For the text-containing cell, return its midpoint in [x, y] coordinate format. 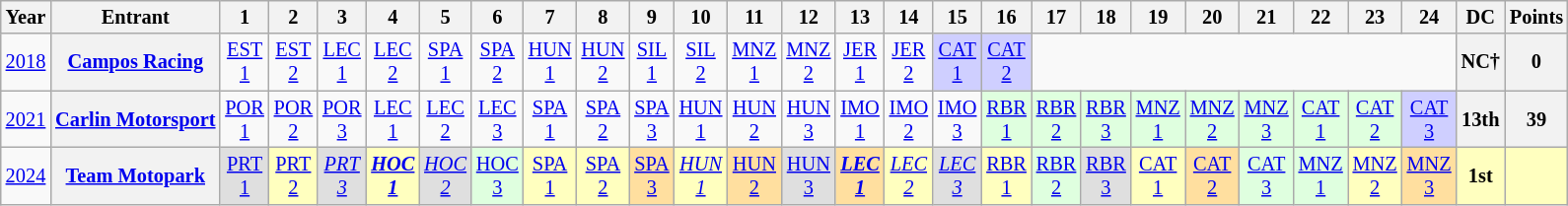
13th [1481, 119]
17 [1056, 17]
11 [753, 17]
2018 [26, 62]
20 [1213, 17]
12 [809, 17]
2 [294, 17]
5 [446, 17]
6 [497, 17]
10 [701, 17]
1 [245, 17]
Team Motopark [135, 175]
EST1 [245, 62]
PRT2 [294, 175]
HOC2 [446, 175]
EST2 [294, 62]
IMO2 [909, 119]
24 [1430, 17]
19 [1158, 17]
Entrant [135, 17]
14 [909, 17]
POR2 [294, 119]
4 [392, 17]
16 [1006, 17]
PRT1 [245, 175]
JER1 [860, 62]
DC [1481, 17]
Carlin Motorsport [135, 119]
15 [957, 17]
POR3 [341, 119]
SIL1 [651, 62]
39 [1536, 119]
SIL2 [701, 62]
Campos Racing [135, 62]
18 [1105, 17]
2024 [26, 175]
PRT3 [341, 175]
HOC1 [392, 175]
Year [26, 17]
1st [1481, 175]
IMO3 [957, 119]
NC† [1481, 62]
13 [860, 17]
HOC3 [497, 175]
Points [1536, 17]
POR1 [245, 119]
3 [341, 17]
8 [604, 17]
2021 [26, 119]
21 [1266, 17]
0 [1536, 62]
7 [550, 17]
9 [651, 17]
IMO1 [860, 119]
23 [1375, 17]
22 [1321, 17]
JER2 [909, 62]
